Detect which cell encompasses the target text, then output its (x, y) center coordinate. 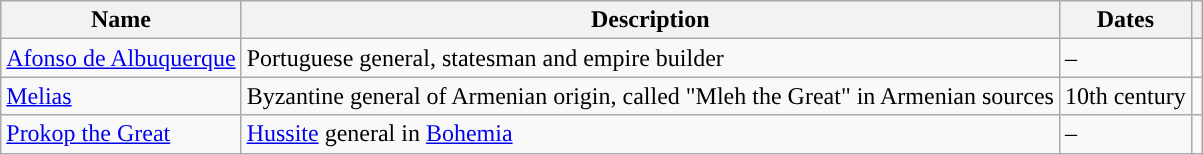
Prokop the Great (121, 134)
Byzantine general of Armenian origin, called "Mleh the Great" in Armenian sources (650, 96)
10th century (1125, 96)
Afonso de Albuquerque (121, 58)
Portuguese general, statesman and empire builder (650, 58)
Hussite general in Bohemia (650, 134)
Dates (1125, 20)
Melias (121, 96)
Name (121, 20)
Description (650, 20)
